Locate the cell with the specified text and output its (x, y) center coordinate. 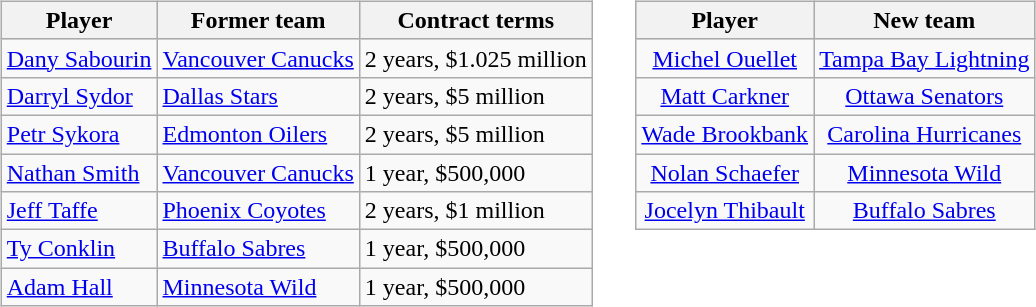
Dallas Stars (258, 96)
Carolina Hurricanes (924, 134)
Matt Carkner (725, 96)
Wade Brookbank (725, 134)
Michel Ouellet (725, 58)
Darryl Sydor (79, 96)
Petr Sykora (79, 134)
Adam Hall (79, 287)
2 years, $1.025 million (476, 58)
Nathan Smith (79, 173)
Edmonton Oilers (258, 134)
Phoenix Coyotes (258, 211)
Jocelyn Thibault (725, 211)
Dany Sabourin (79, 58)
Ottawa Senators (924, 96)
Nolan Schaefer (725, 173)
Contract terms (476, 20)
Tampa Bay Lightning (924, 58)
Ty Conklin (79, 249)
Former team (258, 20)
2 years, $1 million (476, 211)
New team (924, 20)
Jeff Taffe (79, 211)
